Scan for the cell matching the given text and deliver its (X, Y) coordinate at center. 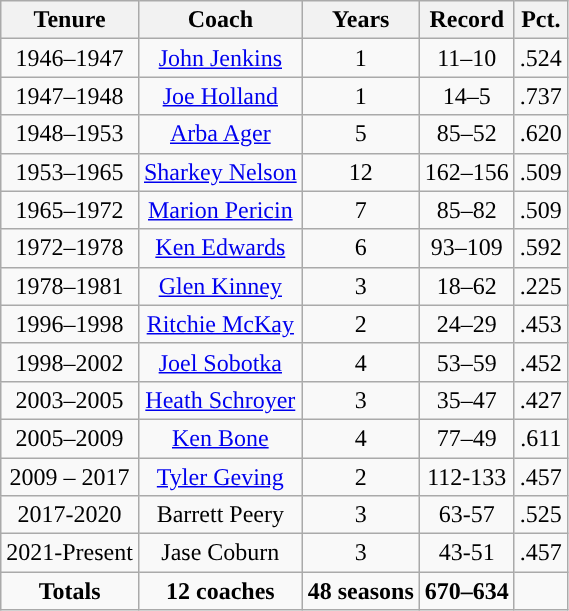
5 (360, 134)
Coach (220, 20)
Ritchie McKay (220, 324)
2005–2009 (70, 438)
85–52 (466, 134)
1996–1998 (70, 324)
77–49 (466, 438)
Heath Schroyer (220, 400)
1972–1978 (70, 248)
Joel Sobotka (220, 362)
.427 (540, 400)
2009 – 2017 (70, 477)
.453 (540, 324)
7 (360, 210)
1946–1947 (70, 58)
.225 (540, 286)
Tyler Geving (220, 477)
Ken Edwards (220, 248)
85–82 (466, 210)
Totals (70, 591)
24–29 (466, 324)
93–109 (466, 248)
53–59 (466, 362)
.525 (540, 515)
1965–1972 (70, 210)
Jase Coburn (220, 553)
1978–1981 (70, 286)
162–156 (466, 172)
670–634 (466, 591)
63-57 (466, 515)
1953–1965 (70, 172)
Sharkey Nelson (220, 172)
.620 (540, 134)
John Jenkins (220, 58)
43-51 (466, 553)
1948–1953 (70, 134)
Years (360, 20)
35–47 (466, 400)
6 (360, 248)
.524 (540, 58)
Pct. (540, 20)
.592 (540, 248)
18–62 (466, 286)
112-133 (466, 477)
Barrett Peery (220, 515)
Joe Holland (220, 96)
48 seasons (360, 591)
11–10 (466, 58)
2003–2005 (70, 400)
14–5 (466, 96)
.452 (540, 362)
Ken Bone (220, 438)
Glen Kinney (220, 286)
Arba Ager (220, 134)
Tenure (70, 20)
2021-Present (70, 553)
1947–1948 (70, 96)
12 coaches (220, 591)
Record (466, 20)
Marion Pericin (220, 210)
12 (360, 172)
2017-2020 (70, 515)
1998–2002 (70, 362)
.737 (540, 96)
.611 (540, 438)
